Return the [X, Y] coordinate for the center point of the cell that contains the specified text.  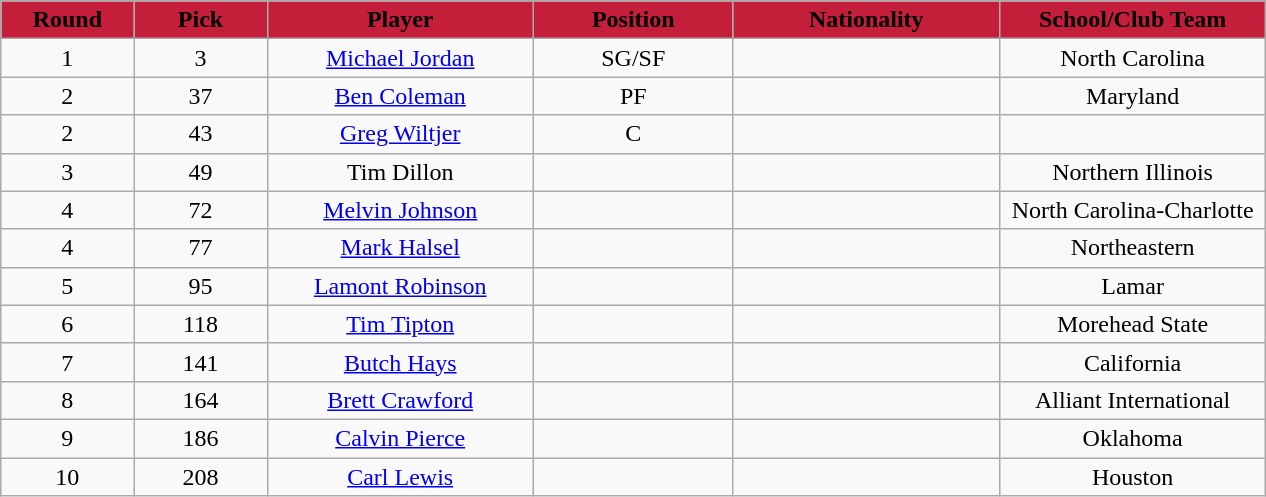
SG/SF [633, 58]
Northeastern [1132, 248]
Ben Coleman [400, 96]
Greg Wiltjer [400, 134]
Pick [200, 20]
77 [200, 248]
118 [200, 324]
Alliant International [1132, 400]
Mark Halsel [400, 248]
Northern Illinois [1132, 172]
7 [68, 362]
Tim Tipton [400, 324]
37 [200, 96]
43 [200, 134]
1 [68, 58]
Calvin Pierce [400, 438]
Brett Crawford [400, 400]
California [1132, 362]
Tim Dillon [400, 172]
Butch Hays [400, 362]
8 [68, 400]
North Carolina-Charlotte [1132, 210]
Morehead State [1132, 324]
Michael Jordan [400, 58]
Lamont Robinson [400, 286]
49 [200, 172]
186 [200, 438]
208 [200, 477]
Carl Lewis [400, 477]
Melvin Johnson [400, 210]
95 [200, 286]
Position [633, 20]
Player [400, 20]
Houston [1132, 477]
Nationality [866, 20]
164 [200, 400]
10 [68, 477]
North Carolina [1132, 58]
C [633, 134]
PF [633, 96]
Round [68, 20]
Maryland [1132, 96]
5 [68, 286]
141 [200, 362]
School/Club Team [1132, 20]
9 [68, 438]
Lamar [1132, 286]
72 [200, 210]
Oklahoma [1132, 438]
6 [68, 324]
